Extract the [X, Y] coordinate from the center of the cell holding the provided text.  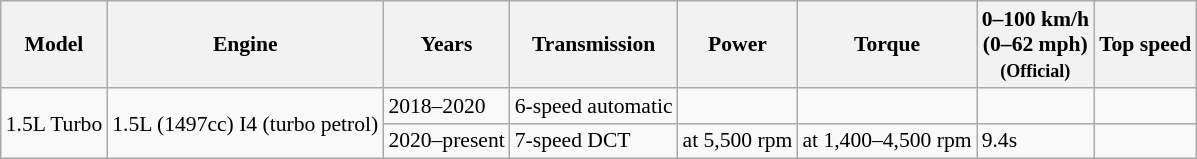
Engine [245, 44]
1.5L (1497cc) I4 (turbo petrol) [245, 124]
Top speed [1145, 44]
Torque [886, 44]
Transmission [594, 44]
6-speed automatic [594, 106]
Power [738, 44]
9.4s [1036, 141]
0–100 km/h(0–62 mph)(Official) [1036, 44]
Model [54, 44]
at 1,400–4,500 rpm [886, 141]
Years [446, 44]
2018–2020 [446, 106]
at 5,500 rpm [738, 141]
1.5L Turbo [54, 124]
2020–present [446, 141]
7-speed DCT [594, 141]
